Return (x, y) of the center of cell containing provided text 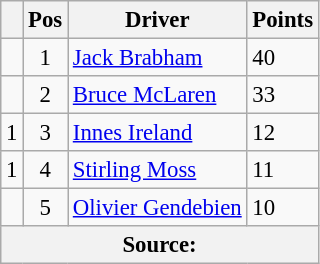
2 (46, 95)
40 (282, 58)
Bruce McLaren (158, 95)
Innes Ireland (158, 133)
Source: (160, 245)
10 (282, 208)
4 (46, 170)
11 (282, 170)
3 (46, 133)
Points (282, 20)
Driver (158, 20)
Pos (46, 20)
5 (46, 208)
Stirling Moss (158, 170)
Olivier Gendebien (158, 208)
12 (282, 133)
Jack Brabham (158, 58)
33 (282, 95)
